Locate the cell with the specified text and output its [X, Y] center coordinate. 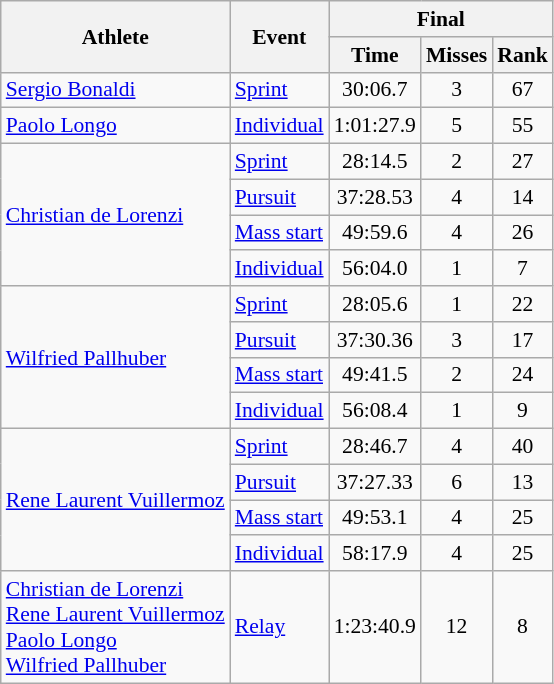
26 [522, 233]
56:08.4 [375, 411]
Christian de LorenziRene Laurent Vuillermoz Paolo LongoWilfried Pallhuber [116, 627]
Relay [280, 627]
Rene Laurent Vuillermoz [116, 500]
12 [456, 627]
28:05.6 [375, 304]
Event [280, 36]
1:01:27.9 [375, 126]
Misses [456, 55]
6 [456, 482]
7 [522, 269]
55 [522, 126]
40 [522, 447]
24 [522, 375]
Paolo Longo [116, 126]
49:59.6 [375, 233]
Christian de Lorenzi [116, 215]
58:17.9 [375, 554]
Time [375, 55]
8 [522, 627]
28:14.5 [375, 162]
17 [522, 340]
49:41.5 [375, 375]
28:46.7 [375, 447]
1:23:40.9 [375, 627]
22 [522, 304]
30:06.7 [375, 90]
Wilfried Pallhuber [116, 357]
Sergio Bonaldi [116, 90]
Rank [522, 55]
56:04.0 [375, 269]
49:53.1 [375, 518]
13 [522, 482]
27 [522, 162]
37:28.53 [375, 197]
14 [522, 197]
37:27.33 [375, 482]
9 [522, 411]
37:30.36 [375, 340]
Athlete [116, 36]
5 [456, 126]
Final [441, 19]
67 [522, 90]
